Find where the given text appears and provide that cell's center as (x, y) coordinate. 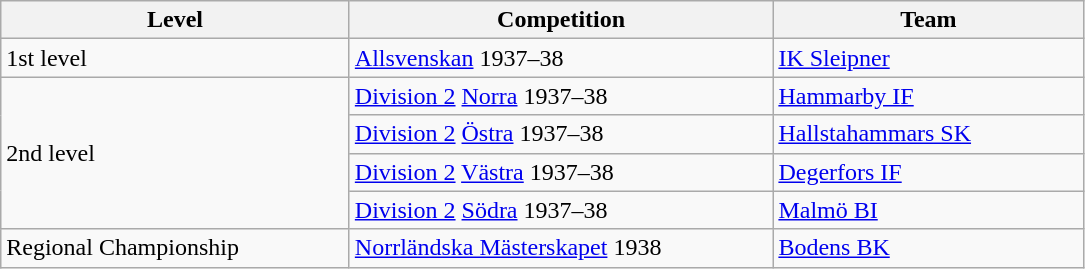
2nd level (176, 153)
Regional Championship (176, 248)
Degerfors IF (928, 172)
Allsvenskan 1937–38 (561, 58)
Hallstahammars SK (928, 134)
Hammarby IF (928, 96)
Malmö BI (928, 210)
Bodens BK (928, 248)
Level (176, 20)
1st level (176, 58)
Division 2 Östra 1937–38 (561, 134)
Team (928, 20)
IK Sleipner (928, 58)
Norrländska Mästerskapet 1938 (561, 248)
Division 2 Västra 1937–38 (561, 172)
Division 2 Södra 1937–38 (561, 210)
Competition (561, 20)
Division 2 Norra 1937–38 (561, 96)
